From the cell containing the given text, extract its center point as [X, Y] coordinate. 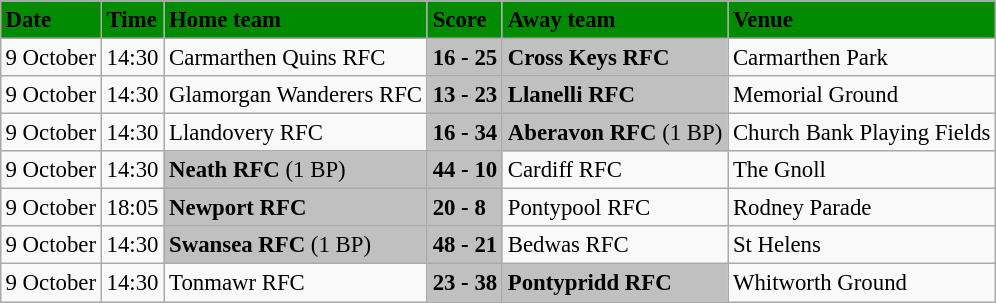
Away team [614, 20]
St Helens [862, 245]
The Gnoll [862, 170]
Carmarthen Park [862, 57]
Home team [296, 20]
18:05 [132, 208]
Neath RFC (1 BP) [296, 170]
16 - 34 [464, 133]
13 - 23 [464, 95]
Church Bank Playing Fields [862, 133]
Date [50, 20]
Llandovery RFC [296, 133]
Tonmawr RFC [296, 283]
Pontypridd RFC [614, 283]
Swansea RFC (1 BP) [296, 245]
Newport RFC [296, 208]
Bedwas RFC [614, 245]
23 - 38 [464, 283]
20 - 8 [464, 208]
Memorial Ground [862, 95]
16 - 25 [464, 57]
Llanelli RFC [614, 95]
48 - 21 [464, 245]
Pontypool RFC [614, 208]
Whitworth Ground [862, 283]
Score [464, 20]
44 - 10 [464, 170]
Carmarthen Quins RFC [296, 57]
Time [132, 20]
Venue [862, 20]
Glamorgan Wanderers RFC [296, 95]
Aberavon RFC (1 BP) [614, 133]
Cardiff RFC [614, 170]
Cross Keys RFC [614, 57]
Rodney Parade [862, 208]
